Pinpoint the cell where the given text exists, returning its [x, y] midpoint coordinate. 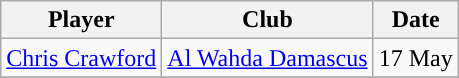
Date [416, 20]
Player [82, 20]
Chris Crawford [82, 58]
Al Wahda Damascus [268, 58]
17 May [416, 58]
Club [268, 20]
